Capture the cell that displays the provided text and extract its [X, Y] central coordinate. 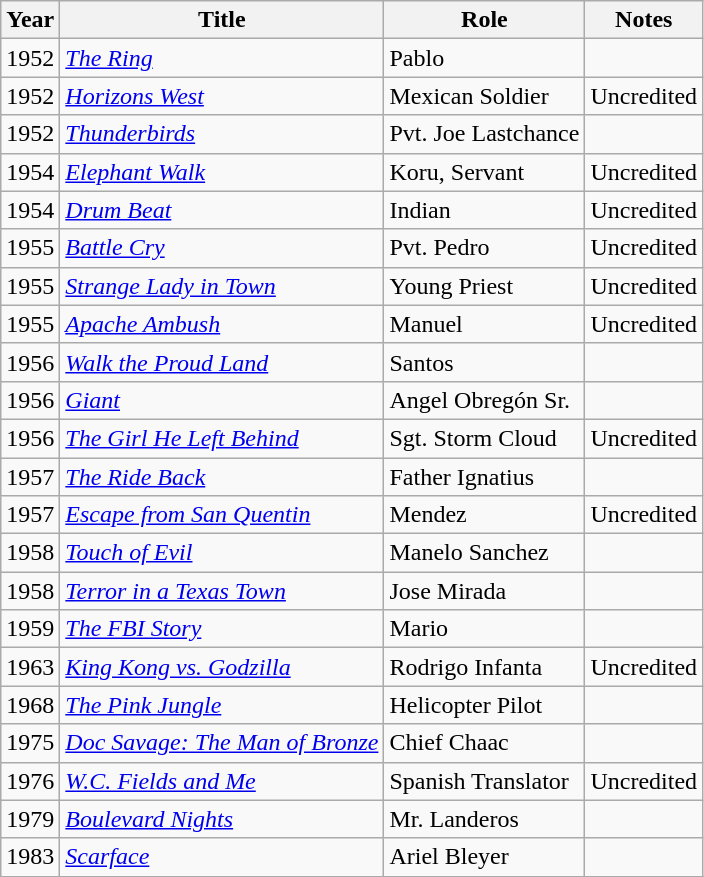
Young Priest [484, 286]
1975 [30, 743]
Drum Beat [222, 210]
Koru, Servant [484, 172]
Battle Cry [222, 248]
Strange Lady in Town [222, 286]
Ariel Bleyer [484, 857]
Touch of Evil [222, 553]
Escape from San Quentin [222, 515]
Angel Obregón Sr. [484, 400]
Father Ignatius [484, 477]
The Girl He Left Behind [222, 438]
Chief Chaac [484, 743]
Mario [484, 629]
W.C. Fields and Me [222, 781]
Scarface [222, 857]
The FBI Story [222, 629]
Manelo Sanchez [484, 553]
Pvt. Joe Lastchance [484, 134]
Walk the Proud Land [222, 362]
Manuel [484, 324]
Year [30, 20]
Role [484, 20]
Mendez [484, 515]
1983 [30, 857]
The Ring [222, 58]
Rodrigo Infanta [484, 667]
Thunderbirds [222, 134]
Spanish Translator [484, 781]
The Pink Jungle [222, 705]
1979 [30, 819]
1968 [30, 705]
Apache Ambush [222, 324]
Mexican Soldier [484, 96]
Notes [644, 20]
Pablo [484, 58]
King Kong vs. Godzilla [222, 667]
Elephant Walk [222, 172]
Doc Savage: The Man of Bronze [222, 743]
The Ride Back [222, 477]
Horizons West [222, 96]
Santos [484, 362]
1959 [30, 629]
Boulevard Nights [222, 819]
Title [222, 20]
Mr. Landeros [484, 819]
Helicopter Pilot [484, 705]
Indian [484, 210]
1976 [30, 781]
1963 [30, 667]
Jose Mirada [484, 591]
Sgt. Storm Cloud [484, 438]
Terror in a Texas Town [222, 591]
Giant [222, 400]
Pvt. Pedro [484, 248]
